Detect which cell encompasses the target text, then output its [X, Y] center coordinate. 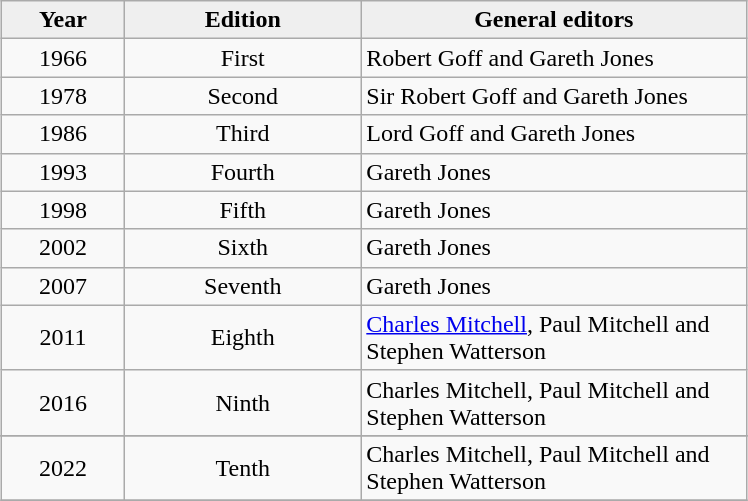
2002 [63, 248]
First [243, 58]
Fourth [243, 172]
1998 [63, 210]
Sir Robert Goff and Gareth Jones [554, 96]
2007 [63, 286]
Third [243, 134]
Sixth [243, 248]
2022 [63, 468]
Seventh [243, 286]
Tenth [243, 468]
1986 [63, 134]
1966 [63, 58]
2016 [63, 402]
2011 [63, 338]
Eighth [243, 338]
Second [243, 96]
1993 [63, 172]
Year [63, 20]
Robert Goff and Gareth Jones [554, 58]
Lord Goff and Gareth Jones [554, 134]
Edition [243, 20]
General editors [554, 20]
Fifth [243, 210]
1978 [63, 96]
Ninth [243, 402]
